Find where the given text appears and provide that cell's center as (X, Y) coordinate. 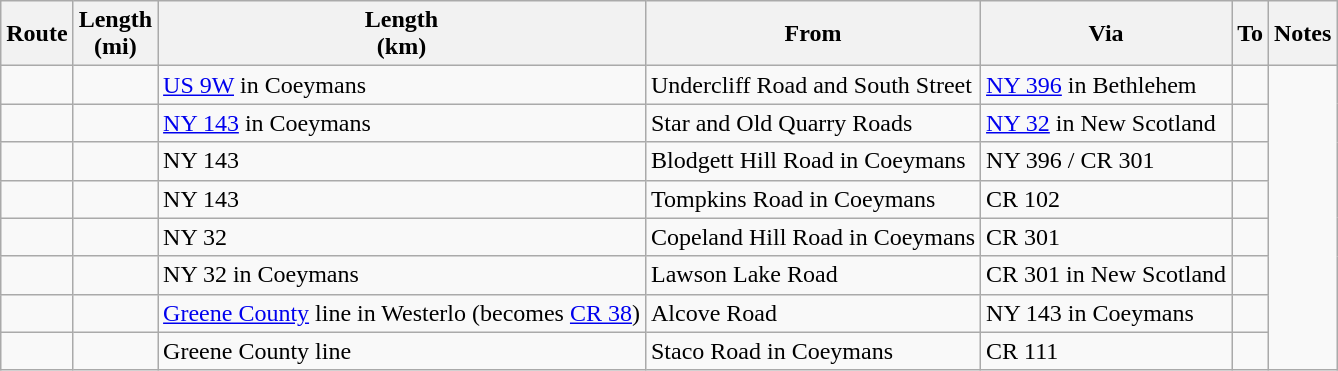
Notes (1302, 34)
CR 301 (1106, 237)
Staco Road in Coeymans (812, 351)
Length(km) (402, 34)
Via (1106, 34)
Tompkins Road in Coeymans (812, 199)
CR 111 (1106, 351)
CR 301 in New Scotland (1106, 275)
Blodgett Hill Road in Coeymans (812, 161)
Copeland Hill Road in Coeymans (812, 237)
Greene County line (402, 351)
Route (37, 34)
Length(mi) (115, 34)
To (1250, 34)
Alcove Road (812, 313)
Greene County line in Westerlo (becomes CR 38) (402, 313)
NY 396 in Bethlehem (1106, 85)
Lawson Lake Road (812, 275)
Star and Old Quarry Roads (812, 123)
From (812, 34)
NY 32 (402, 237)
NY 396 / CR 301 (1106, 161)
CR 102 (1106, 199)
Undercliff Road and South Street (812, 85)
US 9W in Coeymans (402, 85)
NY 32 in Coeymans (402, 275)
NY 32 in New Scotland (1106, 123)
